Determine the [x, y] coordinate at the center of the cell enclosing the given text.  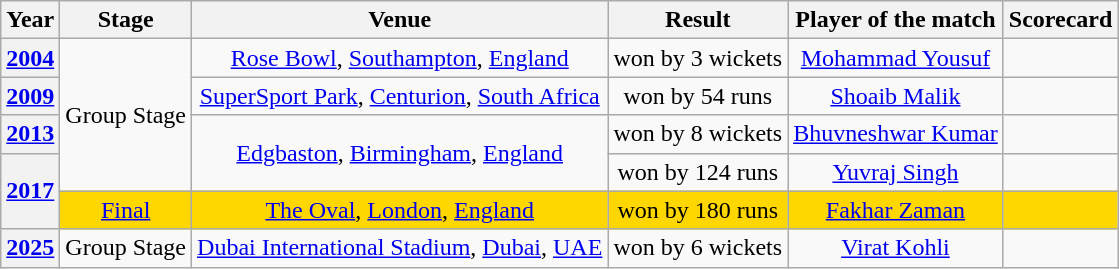
Venue [400, 20]
Rose Bowl, Southampton, England [400, 58]
Player of the match [896, 20]
2004 [30, 58]
Dubai International Stadium, Dubai, UAE [400, 248]
won by 180 runs [698, 210]
Scorecard [1060, 20]
Stage [126, 20]
2025 [30, 248]
2017 [30, 191]
Bhuvneshwar Kumar [896, 134]
Edgbaston, Birmingham, England [400, 153]
SuperSport Park, Centurion, South Africa [400, 96]
Yuvraj Singh [896, 172]
Final [126, 210]
Fakhar Zaman [896, 210]
won by 3 wickets [698, 58]
won by 8 wickets [698, 134]
Result [698, 20]
2013 [30, 134]
Shoaib Malik [896, 96]
The Oval, London, England [400, 210]
Virat Kohli [896, 248]
won by 124 runs [698, 172]
won by 54 runs [698, 96]
2009 [30, 96]
Mohammad Yousuf [896, 58]
Year [30, 20]
won by 6 wickets [698, 248]
